Identify which cell holds the provided text, then report its (X, Y) central coordinate. 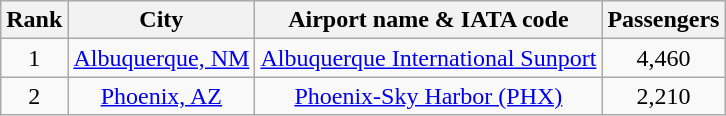
Airport name & IATA code (428, 20)
Rank (34, 20)
1 (34, 58)
Albuquerque, NM (162, 58)
Passengers (664, 20)
City (162, 20)
Phoenix-Sky Harbor (PHX) (428, 96)
2,210 (664, 96)
4,460 (664, 58)
Phoenix, AZ (162, 96)
Albuquerque International Sunport (428, 58)
2 (34, 96)
